Scan for the cell matching the given text and deliver its (X, Y) coordinate at center. 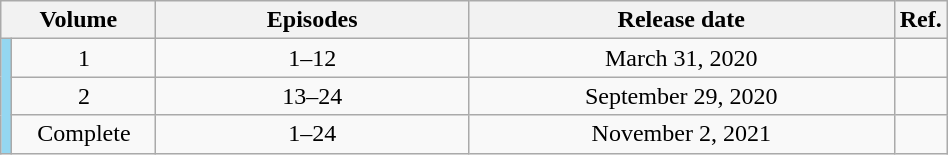
September 29, 2020 (681, 96)
Episodes (312, 20)
Ref. (920, 20)
Volume (78, 20)
13–24 (312, 96)
1 (84, 58)
Complete (84, 134)
1–12 (312, 58)
2 (84, 96)
Release date (681, 20)
November 2, 2021 (681, 134)
1–24 (312, 134)
March 31, 2020 (681, 58)
